Capture the cell that displays the provided text and extract its (X, Y) central coordinate. 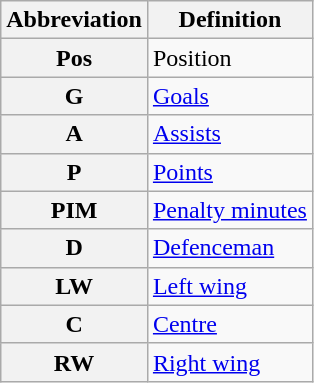
Penalty minutes (230, 210)
G (74, 96)
PIM (74, 210)
RW (74, 362)
Left wing (230, 286)
A (74, 134)
Defenceman (230, 248)
Goals (230, 96)
Position (230, 58)
Abbreviation (74, 20)
Centre (230, 324)
D (74, 248)
P (74, 172)
Points (230, 172)
Definition (230, 20)
C (74, 324)
Right wing (230, 362)
LW (74, 286)
Pos (74, 58)
Assists (230, 134)
